Output the [X, Y] coordinate of the center of the cell containing the given text.  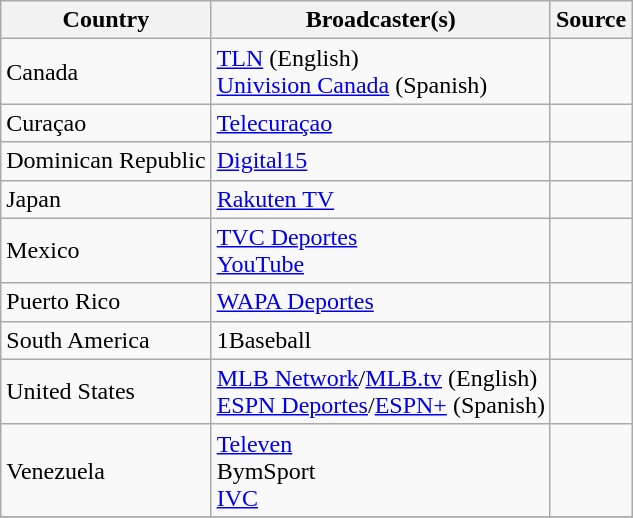
Curaçao [106, 123]
Mexico [106, 250]
Canada [106, 72]
Source [590, 20]
Venezuela [106, 470]
Rakuten TV [380, 199]
TelevenBymSportIVC [380, 470]
Broadcaster(s) [380, 20]
Telecuraçao [380, 123]
TLN (English)Univision Canada (Spanish) [380, 72]
WAPA Deportes [380, 302]
South America [106, 340]
MLB Network/MLB.tv (English)ESPN Deportes/ESPN+ (Spanish) [380, 392]
Japan [106, 199]
Country [106, 20]
TVC DeportesYouTube [380, 250]
Digital15 [380, 161]
United States [106, 392]
Dominican Republic [106, 161]
1Baseball [380, 340]
Puerto Rico [106, 302]
